Pinpoint the cell where the given text exists, returning its (X, Y) midpoint coordinate. 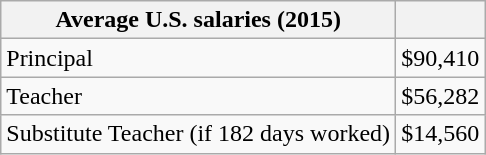
Principal (198, 58)
$90,410 (440, 58)
Substitute Teacher (if 182 days worked) (198, 134)
Average U.S. salaries (2015) (198, 20)
$14,560 (440, 134)
Teacher (198, 96)
$56,282 (440, 96)
